From the cell containing the given text, extract its center point as (x, y) coordinate. 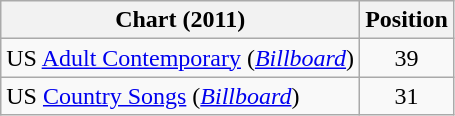
US Country Songs (Billboard) (180, 96)
Chart (2011) (180, 20)
US Adult Contemporary (Billboard) (180, 58)
31 (407, 96)
Position (407, 20)
39 (407, 58)
